Find where the given text appears and provide that cell's center as (X, Y) coordinate. 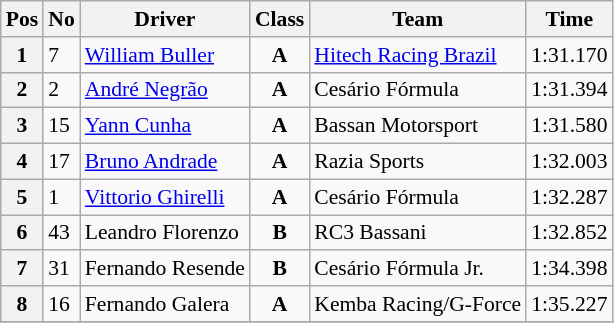
Fernando Resende (165, 269)
1:34.398 (569, 269)
Kemba Racing/G-Force (418, 304)
Team (418, 19)
André Negrão (165, 90)
RC3 Bassani (418, 233)
16 (62, 304)
Pos (22, 19)
1:31.394 (569, 90)
1:32.003 (569, 162)
Razia Sports (418, 162)
1:32.287 (569, 197)
Bassan Motorsport (418, 126)
Time (569, 19)
Fernando Galera (165, 304)
1:35.227 (569, 304)
5 (22, 197)
8 (22, 304)
1:31.170 (569, 55)
43 (62, 233)
1:31.580 (569, 126)
1:32.852 (569, 233)
3 (22, 126)
William Buller (165, 55)
17 (62, 162)
Leandro Florenzo (165, 233)
4 (22, 162)
Bruno Andrade (165, 162)
Cesário Fórmula Jr. (418, 269)
15 (62, 126)
Hitech Racing Brazil (418, 55)
Class (280, 19)
Yann Cunha (165, 126)
6 (22, 233)
31 (62, 269)
No (62, 19)
Driver (165, 19)
Vittorio Ghirelli (165, 197)
